Return (x, y) of the center of cell containing provided text 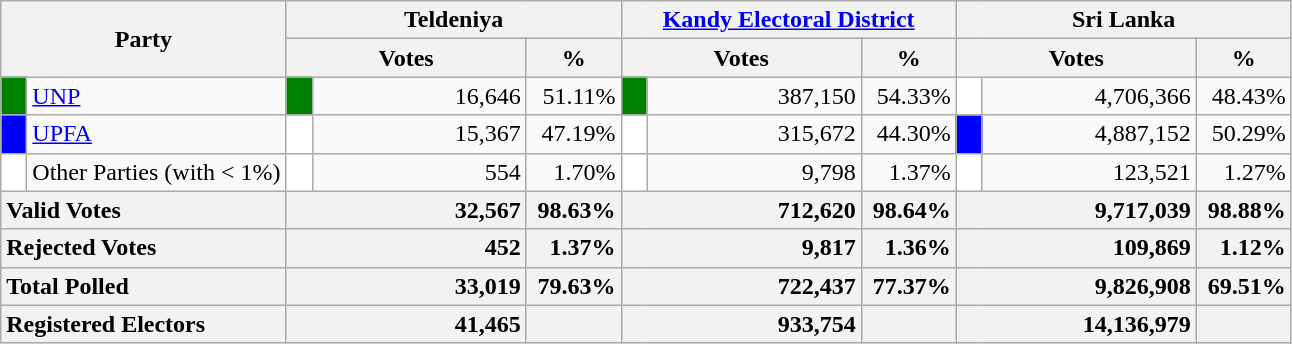
Total Polled (144, 286)
Sri Lanka (1124, 20)
4,706,366 (1089, 96)
54.33% (908, 96)
4,887,152 (1089, 134)
452 (406, 248)
32,567 (406, 210)
Rejected Votes (144, 248)
98.88% (1244, 210)
41,465 (406, 324)
9,717,039 (1076, 210)
722,437 (741, 286)
712,620 (741, 210)
79.63% (574, 286)
387,150 (754, 96)
47.19% (574, 134)
15,367 (419, 134)
Kandy Electoral District (788, 20)
Other Parties (with < 1%) (156, 172)
44.30% (908, 134)
9,826,908 (1076, 286)
1.36% (908, 248)
69.51% (1244, 286)
1.27% (1244, 172)
48.43% (1244, 96)
77.37% (908, 286)
1.12% (1244, 248)
Teldeniya (454, 20)
1.70% (574, 172)
14,136,979 (1076, 324)
33,019 (406, 286)
9,817 (741, 248)
123,521 (1089, 172)
98.63% (574, 210)
Registered Electors (144, 324)
109,869 (1076, 248)
Party (144, 39)
554 (419, 172)
UPFA (156, 134)
315,672 (754, 134)
51.11% (574, 96)
UNP (156, 96)
9,798 (754, 172)
16,646 (419, 96)
933,754 (741, 324)
50.29% (1244, 134)
98.64% (908, 210)
Valid Votes (144, 210)
